Locate the cell with the specified text and output its (x, y) center coordinate. 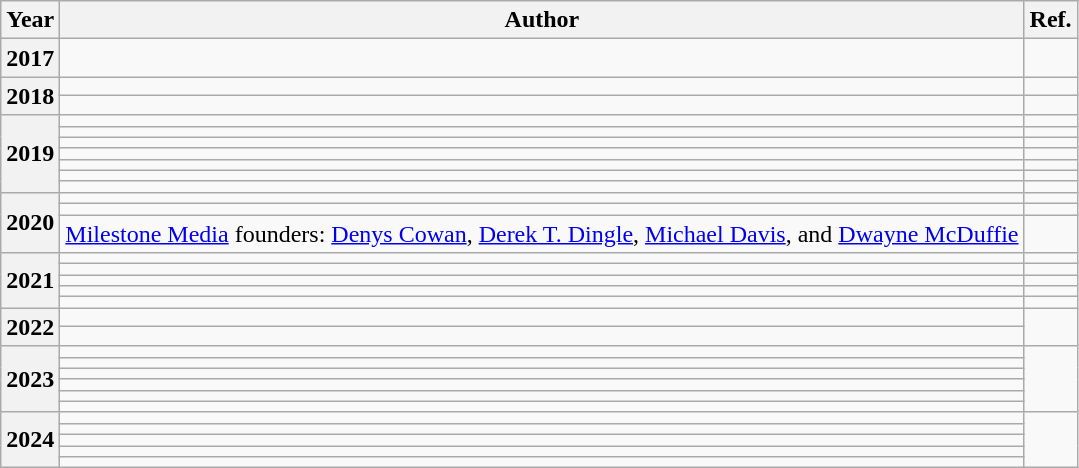
2018 (30, 96)
Ref. (1050, 20)
2017 (30, 58)
2022 (30, 327)
2020 (30, 222)
2021 (30, 280)
Author (542, 20)
2023 (30, 379)
2019 (30, 154)
Year (30, 20)
Milestone Media founders: Denys Cowan, Derek T. Dingle, Michael Davis, and Dwayne McDuffie (542, 233)
2024 (30, 440)
